Determine the (X, Y) coordinate at the center of the cell enclosing the given text.  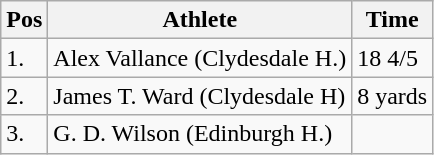
18 4/5 (392, 58)
G. D. Wilson (Edinburgh H.) (200, 134)
3. (24, 134)
James T. Ward (Clydesdale H) (200, 96)
Time (392, 20)
1. (24, 58)
Athlete (200, 20)
8 yards (392, 96)
Pos (24, 20)
Alex Vallance (Clydesdale H.) (200, 58)
2. (24, 96)
